Detect which cell encompasses the target text, then output its [x, y] center coordinate. 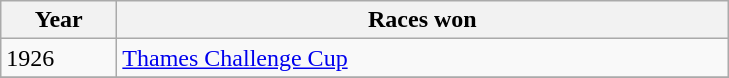
1926 [59, 58]
Thames Challenge Cup [422, 58]
Races won [422, 20]
Year [59, 20]
